Return (x, y) of the center of cell containing provided text 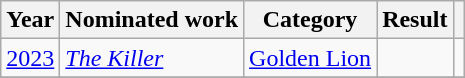
2023 (30, 58)
The Killer (152, 58)
Category (310, 20)
Result (415, 20)
Nominated work (152, 20)
Golden Lion (310, 58)
Year (30, 20)
